Search for the cell housing the specified text and yield its [x, y] center coordinate. 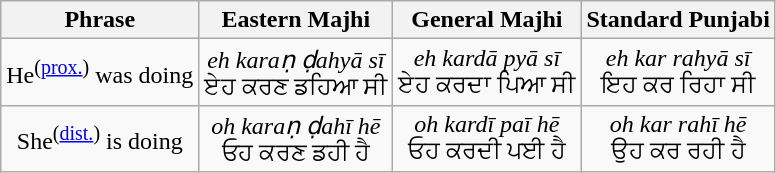
eh kar rahyā sīਇਹ ਕਰ ਰਿਹਾ ਸੀ [678, 72]
eh kardā pyā sīਏਹ ਕਰਦਾ ਪਿਆ ਸੀ [487, 72]
Phrase [100, 20]
oh karaṇ ḍahī hēਓਹ ਕਰਣ ਡਹੀ ਹੈ [296, 138]
He(prox.) was doing [100, 72]
Eastern Majhi [296, 20]
oh kar rahī hēਉਹ ਕਰ ਰਹੀ ਹੈ [678, 138]
eh karaṇ ḍahyā sīਏਹ ਕਰਣ ਡਹਿਆ ਸੀ [296, 72]
General Majhi [487, 20]
Standard Punjabi [678, 20]
She(dist.) is doing [100, 138]
oh kardī paī hēਓਹ ਕਰਦੀ ਪਈ ਹੈ [487, 138]
